Return [X, Y] of the center of cell containing provided text 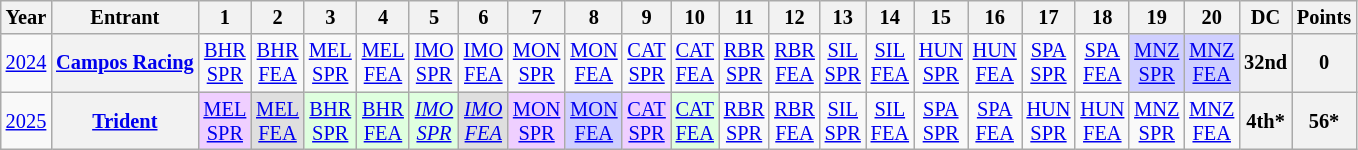
2025 [26, 121]
Entrant [124, 17]
DC [1266, 17]
Points [1324, 17]
4th* [1266, 121]
4 [384, 17]
2 [278, 17]
Campos Racing [124, 63]
17 [1049, 17]
0 [1324, 63]
3 [330, 17]
9 [646, 17]
Year [26, 17]
13 [843, 17]
18 [1102, 17]
7 [536, 17]
11 [744, 17]
14 [890, 17]
15 [941, 17]
32nd [1266, 63]
12 [794, 17]
20 [1212, 17]
2024 [26, 63]
8 [594, 17]
5 [434, 17]
1 [224, 17]
56* [1324, 121]
19 [1156, 17]
6 [484, 17]
16 [995, 17]
10 [695, 17]
Trident [124, 121]
